From the cell containing the given text, extract its center point as [x, y] coordinate. 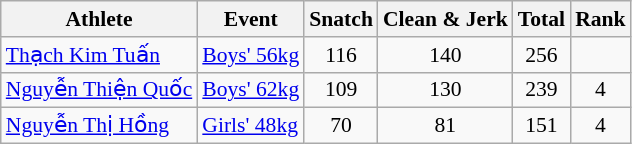
109 [341, 90]
Athlete [100, 19]
Boys' 62kg [250, 90]
140 [446, 55]
Nguyễn Thiện Quốc [100, 90]
Clean & Jerk [446, 19]
256 [542, 55]
151 [542, 126]
Snatch [341, 19]
70 [341, 126]
Rank [600, 19]
Event [250, 19]
Thạch Kim Tuấn [100, 55]
130 [446, 90]
81 [446, 126]
116 [341, 55]
Boys' 56kg [250, 55]
Nguyễn Thị Hồng [100, 126]
Girls' 48kg [250, 126]
239 [542, 90]
Total [542, 19]
